Extract the [x, y] coordinate from the center of the cell holding the provided text.  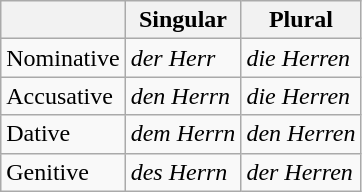
Plural [301, 20]
den Herren [301, 134]
dem Herrn [183, 134]
Dative [63, 134]
der Herren [301, 172]
Genitive [63, 172]
Nominative [63, 58]
Singular [183, 20]
des Herrn [183, 172]
der Herr [183, 58]
den Herrn [183, 96]
Accusative [63, 96]
